Pinpoint the cell where the given text exists, returning its [X, Y] midpoint coordinate. 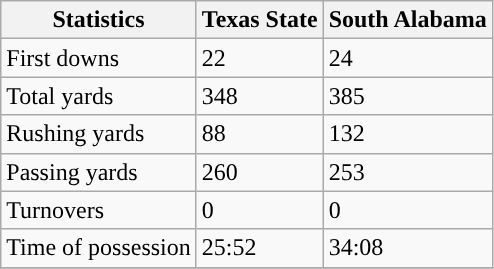
Time of possession [99, 248]
24 [408, 58]
22 [260, 58]
34:08 [408, 248]
348 [260, 96]
88 [260, 134]
Total yards [99, 96]
132 [408, 134]
Rushing yards [99, 134]
385 [408, 96]
Turnovers [99, 210]
25:52 [260, 248]
253 [408, 172]
260 [260, 172]
Statistics [99, 20]
Passing yards [99, 172]
Texas State [260, 20]
South Alabama [408, 20]
First downs [99, 58]
